Pinpoint the cell where the given text exists, returning its [X, Y] midpoint coordinate. 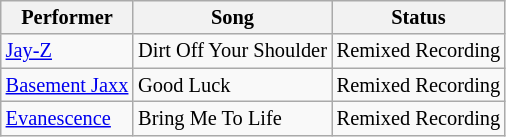
Dirt Off Your Shoulder [232, 51]
Basement Jaxx [68, 85]
Evanescence [68, 118]
Status [418, 17]
Good Luck [232, 85]
Bring Me To Life [232, 118]
Jay-Z [68, 51]
Performer [68, 17]
Song [232, 17]
